Find where the given text appears and provide that cell's center as [X, Y] coordinate. 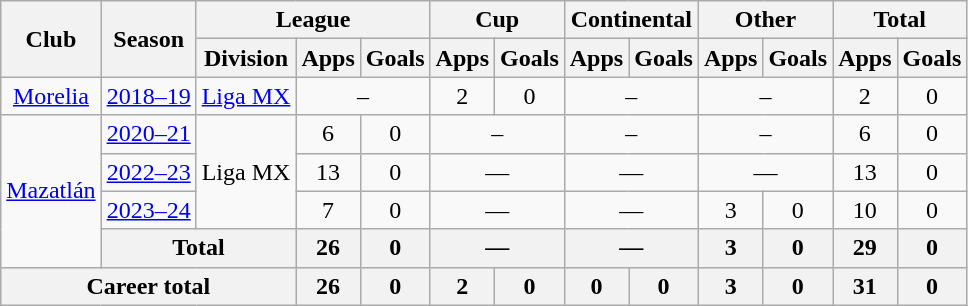
Continental [631, 20]
2018–19 [148, 96]
Mazatlán [51, 191]
Season [148, 39]
Cup [497, 20]
7 [328, 210]
Division [246, 58]
2020–21 [148, 134]
League [313, 20]
29 [865, 248]
31 [865, 286]
Other [765, 20]
2023–24 [148, 210]
2022–23 [148, 172]
Club [51, 39]
Morelia [51, 96]
Career total [148, 286]
10 [865, 210]
